Return the [X, Y] coordinate for the center point of the cell that contains the specified text.  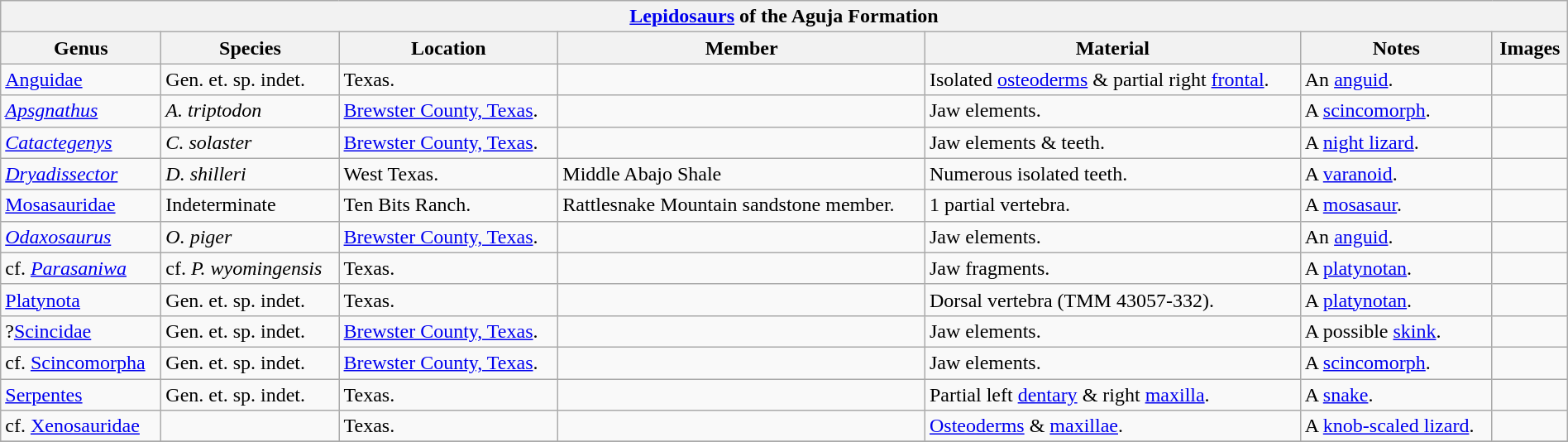
1 partial vertebra. [1112, 205]
A mosasaur. [1396, 205]
Location [448, 48]
Anguidae [81, 79]
Images [1530, 48]
Member [742, 48]
cf. Scincomorpha [81, 363]
cf. Parasaniwa [81, 268]
Jaw elements & teeth. [1112, 142]
Isolated osteoderms & partial right frontal. [1112, 79]
West Texas. [448, 174]
O. piger [250, 237]
A snake. [1396, 395]
Rattlesnake Mountain sandstone member. [742, 205]
C. solaster [250, 142]
Jaw fragments. [1112, 268]
Species [250, 48]
Material [1112, 48]
cf. P. wyomingensis [250, 268]
?Scincidae [81, 331]
Platynota [81, 300]
Notes [1396, 48]
Genus [81, 48]
D. shilleri [250, 174]
Mosasauridae [81, 205]
Catactegenys [81, 142]
Odaxosaurus [81, 237]
Dorsal vertebra (TMM 43057-332). [1112, 300]
Serpentes [81, 395]
Lepidosaurs of the Aguja Formation [784, 17]
cf. Xenosauridae [81, 426]
Numerous isolated teeth. [1112, 174]
Ten Bits Ranch. [448, 205]
Osteoderms & maxillae. [1112, 426]
Middle Abajo Shale [742, 174]
Dryadissector [81, 174]
Apsgnathus [81, 111]
A possible skink. [1396, 331]
A varanoid. [1396, 174]
Indeterminate [250, 205]
A. triptodon [250, 111]
A knob-scaled lizard. [1396, 426]
Partial left dentary & right maxilla. [1112, 395]
A night lizard. [1396, 142]
